From the cell containing the given text, extract its center point as (X, Y) coordinate. 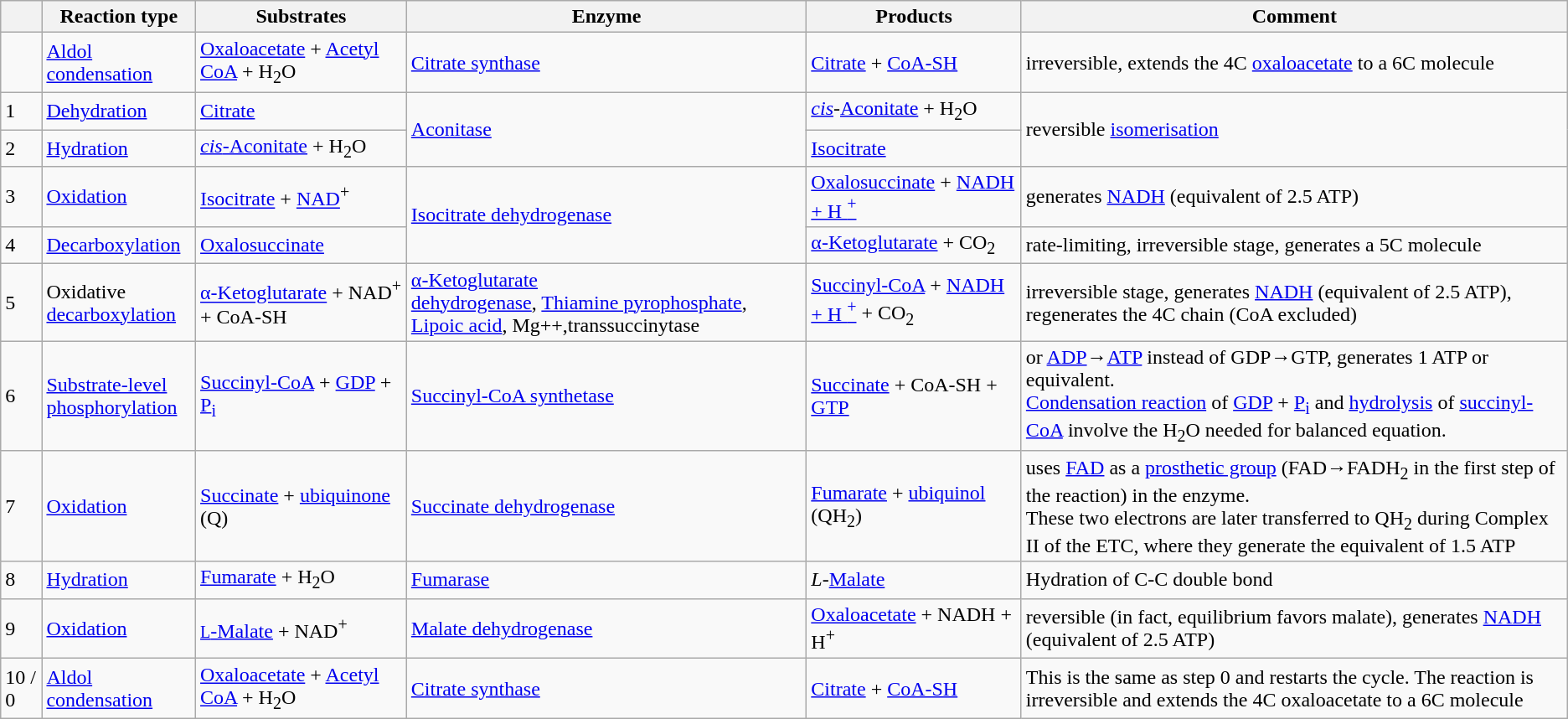
Succinyl-CoA synthetase (606, 396)
generates NADH (equivalent of 2.5 ATP) (1294, 197)
Oxaloacetate + NADH + H+ (915, 628)
Products (915, 17)
8 (22, 580)
irreversible, extends the 4C oxaloacetate to a 6C molecule (1294, 62)
Succinyl-CoA + NADH + H + + CO2 (915, 303)
Enzyme (606, 17)
2 (22, 147)
5 (22, 303)
Fumarase (606, 580)
Substrate-levelphosphorylation (119, 396)
Isocitrate + NAD+ (302, 197)
1 (22, 111)
rate-limiting, irreversible stage, generates a 5C molecule (1294, 245)
irreversible stage, generates NADH (equivalent of 2.5 ATP), regenerates the 4C chain (CoA excluded) (1294, 303)
Isocitrate dehydrogenase (606, 215)
4 (22, 245)
reversible isomerisation (1294, 129)
L-Malate (915, 580)
Malate dehydrogenase (606, 628)
3 (22, 197)
Comment (1294, 17)
Oxidativedecarboxylation (119, 303)
Oxalosuccinate + NADH + H + (915, 197)
10 / 0 (22, 689)
Succinyl-CoA + GDP + Pi (302, 396)
α-Ketoglutarate + CO2 (915, 245)
Oxalosuccinate (302, 245)
reversible (in fact, equilibrium favors malate), generates NADH (equivalent of 2.5 ATP) (1294, 628)
Decarboxylation (119, 245)
Dehydration (119, 111)
6 (22, 396)
L-Malate + NAD+ (302, 628)
Succinate + CoA-SH + GTP (915, 396)
7 (22, 506)
Succinate dehydrogenase (606, 506)
Fumarate + ubiquinol (QH2) (915, 506)
Citrate (302, 111)
Aconitase (606, 129)
α-Ketoglutarate + NAD+ + CoA-SH (302, 303)
Reaction type (119, 17)
9 (22, 628)
Hydration of C-C double bond (1294, 580)
This is the same as step 0 and restarts the cycle. The reaction is irreversible and extends the 4C oxaloacetate to a 6C molecule (1294, 689)
Isocitrate (915, 147)
α-Ketoglutaratedehydrogenase, Thiamine pyrophosphate, Lipoic acid, Mg++,transsuccinytase (606, 303)
Substrates (302, 17)
Succinate + ubiquinone (Q) (302, 506)
Fumarate + H2O (302, 580)
